Provide the [X, Y] coordinate of the cell's center where the given text is located.  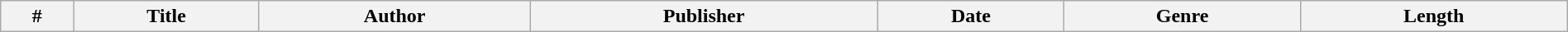
# [37, 16]
Publisher [704, 16]
Genre [1183, 16]
Title [166, 16]
Date [971, 16]
Author [394, 16]
Length [1434, 16]
